Return the [X, Y] coordinate for the center point of the cell that contains the specified text.  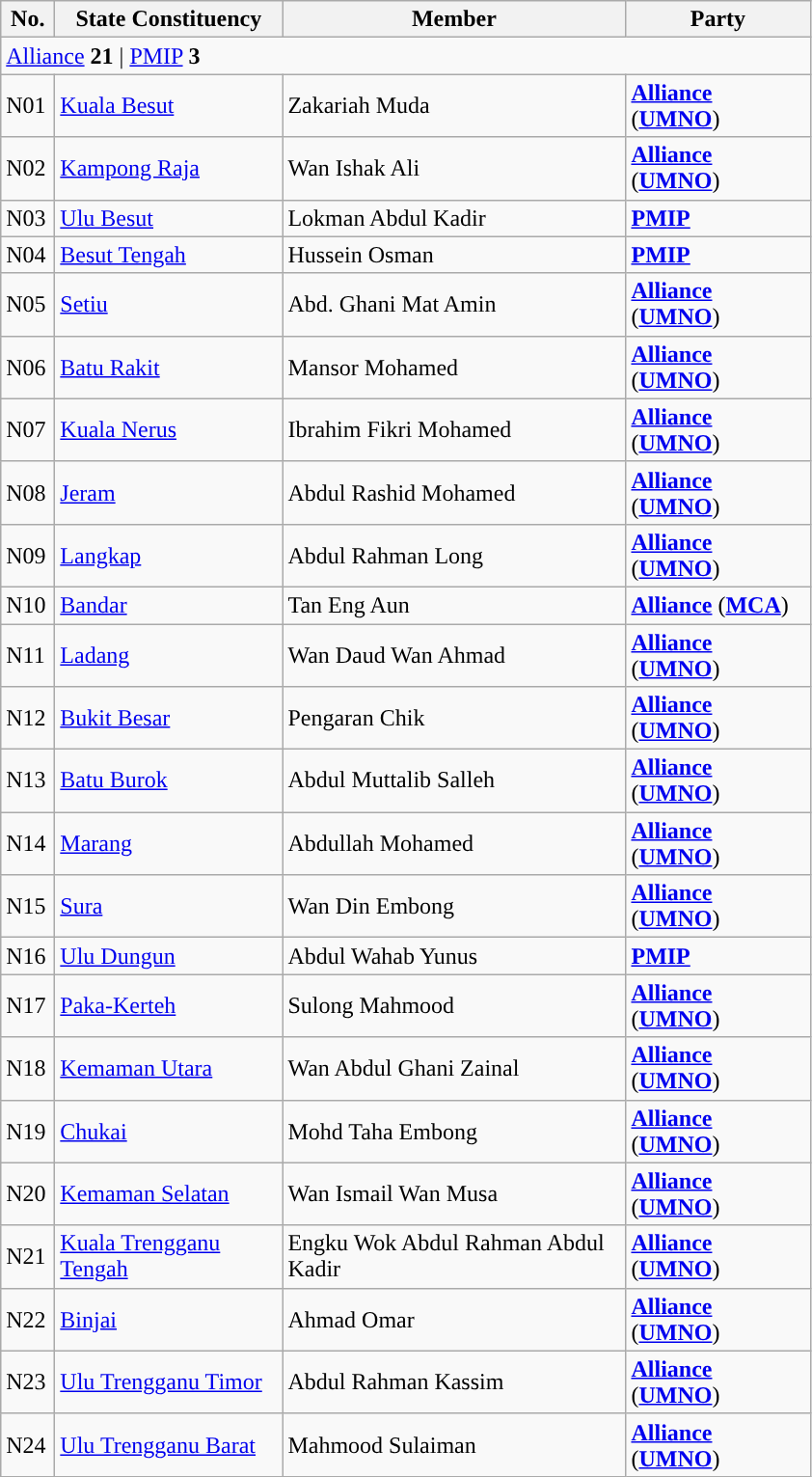
N23 [28, 1381]
Ulu Trengganu Barat [169, 1445]
Wan Ishak Ali [454, 168]
Wan Daud Wan Ahmad [454, 654]
Alliance 21 | PMIP 3 [405, 56]
Member [454, 19]
N03 [28, 218]
Ladang [169, 654]
N16 [28, 956]
N21 [28, 1256]
Tan Eng Aun [454, 605]
Ulu Trengganu Timor [169, 1381]
Abdul Rashid Mohamed [454, 492]
Paka-Kerteh [169, 1005]
N10 [28, 605]
N19 [28, 1131]
N07 [28, 430]
N18 [28, 1069]
Setiu [169, 305]
Wan Abdul Ghani Zainal [454, 1069]
N09 [28, 556]
Kuala Besut [169, 106]
Hussein Osman [454, 255]
Besut Tengah [169, 255]
Wan Din Embong [454, 907]
Pengaran Chik [454, 718]
N08 [28, 492]
Marang [169, 843]
Lokman Abdul Kadir [454, 218]
N04 [28, 255]
Abdullah Mohamed [454, 843]
Sulong Mahmood [454, 1005]
Binjai [169, 1320]
Kuala Trengganu Tengah [169, 1256]
Party [717, 19]
N22 [28, 1320]
Chukai [169, 1131]
N20 [28, 1194]
Ulu Dungun [169, 956]
Batu Burok [169, 781]
N11 [28, 654]
Kampong Raja [169, 168]
Sura [169, 907]
Zakariah Muda [454, 106]
Mohd Taha Embong [454, 1131]
Ibrahim Fikri Mohamed [454, 430]
N14 [28, 843]
Kemaman Utara [169, 1069]
State Constituency [169, 19]
N24 [28, 1445]
Batu Rakit [169, 367]
Bukit Besar [169, 718]
N05 [28, 305]
No. [28, 19]
Engku Wok Abdul Rahman Abdul Kadir [454, 1256]
N01 [28, 106]
Ahmad Omar [454, 1320]
N06 [28, 367]
Mansor Mohamed [454, 367]
N15 [28, 907]
Abdul Wahab Yunus [454, 956]
Abd. Ghani Mat Amin [454, 305]
N13 [28, 781]
Langkap [169, 556]
N12 [28, 718]
Bandar [169, 605]
Wan Ismail Wan Musa [454, 1194]
Abdul Rahman Long [454, 556]
Mahmood Sulaiman [454, 1445]
Ulu Besut [169, 218]
N02 [28, 168]
Abdul Rahman Kassim [454, 1381]
Kemaman Selatan [169, 1194]
Abdul Muttalib Salleh [454, 781]
N17 [28, 1005]
Kuala Nerus [169, 430]
Alliance (MCA) [717, 605]
Jeram [169, 492]
